Provide the [X, Y] coordinate of the cell's center where the given text is located.  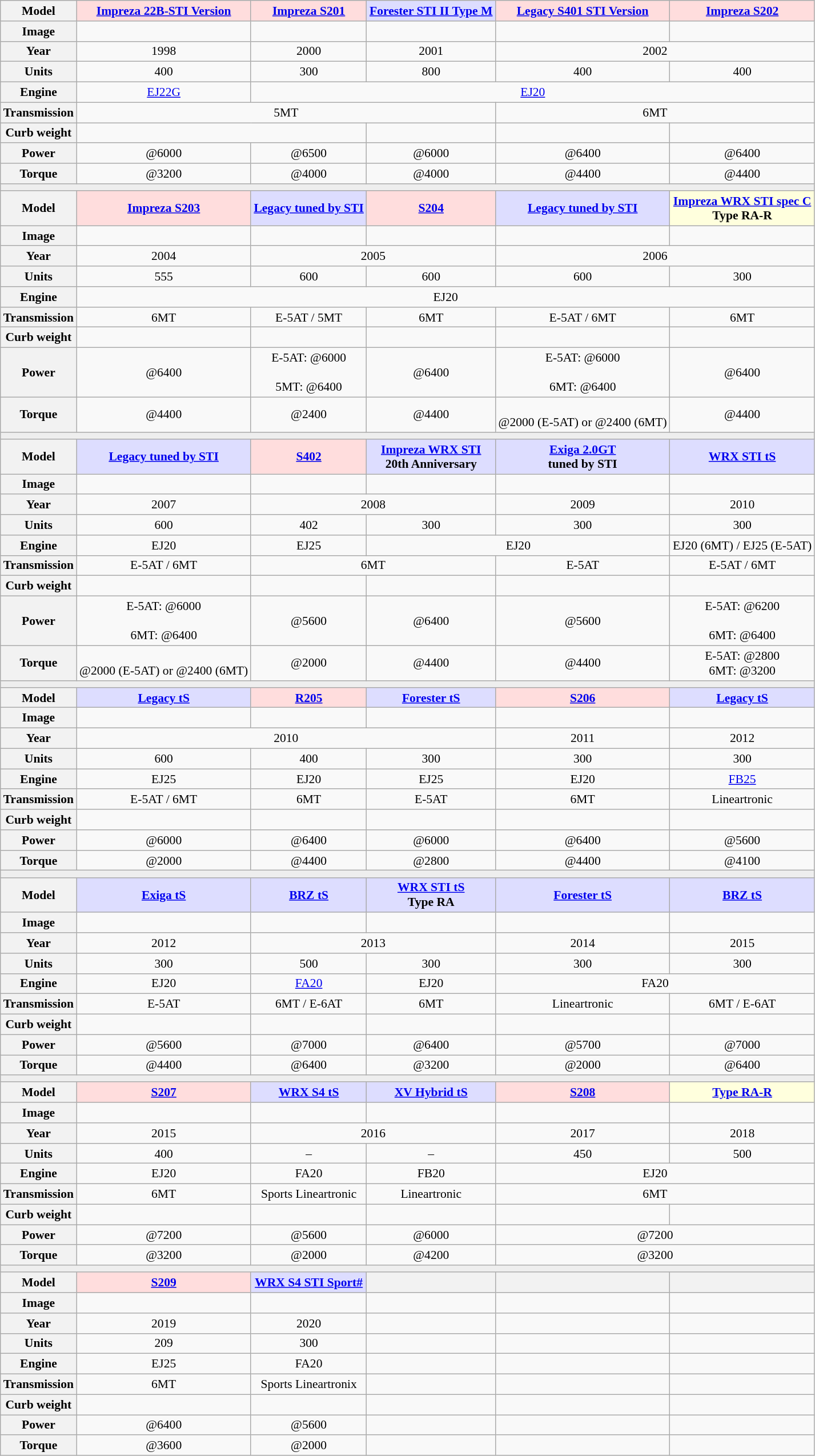
WRX STI tS [742, 457]
450 [583, 1154]
S206 [583, 698]
1998 [163, 51]
Exiga tS [163, 895]
2004 [163, 256]
S207 [163, 1093]
WRX S4 STI Sport# [308, 1283]
2000 [308, 51]
Impreza WRX STI20th Anniversary [431, 457]
5MT [286, 113]
@5700 [583, 1045]
S209 [163, 1283]
@2800 [431, 861]
Forester STI II Type M [431, 11]
@3600 [163, 1446]
2011 [583, 739]
Legacy S401 STI Version [583, 11]
2017 [583, 1133]
S208 [583, 1093]
Impreza S202 [742, 11]
@4200 [431, 1256]
2014 [583, 943]
@2400 [308, 415]
E-5AT: @62006MT: @6400 [742, 621]
Sports Lineartronic [308, 1194]
Impreza S203 [163, 208]
Impreza 22B-STI Version [163, 11]
S402 [308, 457]
2020 [308, 1323]
Sports Lineartronix [308, 1385]
2016 [373, 1133]
EJ20 (6MT) / EJ25 (E-5AT) [742, 546]
WRX S4 tS [308, 1093]
2001 [431, 51]
Impreza S201 [308, 11]
209 [163, 1343]
2006 [656, 256]
2007 [163, 505]
2013 [373, 943]
2002 [656, 51]
WRX STI tSType RA [431, 895]
Type RA-R [742, 1093]
402 [308, 525]
XV Hybrid tS [431, 1093]
EJ22G [163, 93]
2005 [373, 256]
E-5AT: @60005MT: @6400 [308, 372]
800 [431, 72]
S204 [431, 208]
E-5AT: @28006MT: @3200 [742, 663]
FB20 [431, 1174]
2019 [163, 1323]
Impreza WRX STI spec CType RA-R [742, 208]
@6500 [308, 154]
E-5AT / 5MT [308, 318]
R205 [308, 698]
2018 [742, 1133]
2008 [373, 505]
555 [163, 276]
Exiga 2.0GTtuned by STI [583, 457]
@4100 [742, 861]
FB25 [742, 779]
2009 [583, 505]
